Capture the cell that displays the provided text and extract its (X, Y) central coordinate. 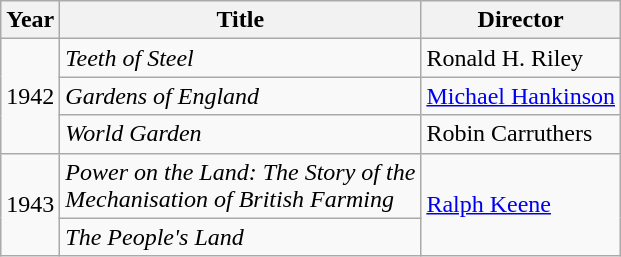
Gardens of England (240, 96)
Ronald H. Riley (521, 58)
World Garden (240, 134)
Year (30, 20)
Ralph Keene (521, 204)
Title (240, 20)
Teeth of Steel (240, 58)
1942 (30, 96)
1943 (30, 204)
The People's Land (240, 237)
Robin Carruthers (521, 134)
Director (521, 20)
Michael Hankinson (521, 96)
Power on the Land: The Story of theMechanisation of British Farming (240, 186)
